Provide the [x, y] coordinate of the cell's center where the given text is located.  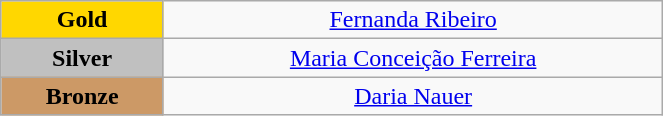
Maria Conceição Ferreira [412, 58]
Silver [82, 58]
Bronze [82, 96]
Daria Nauer [412, 96]
Fernanda Ribeiro [412, 20]
Gold [82, 20]
